Determine the [X, Y] coordinate at the center of the cell enclosing the given text.  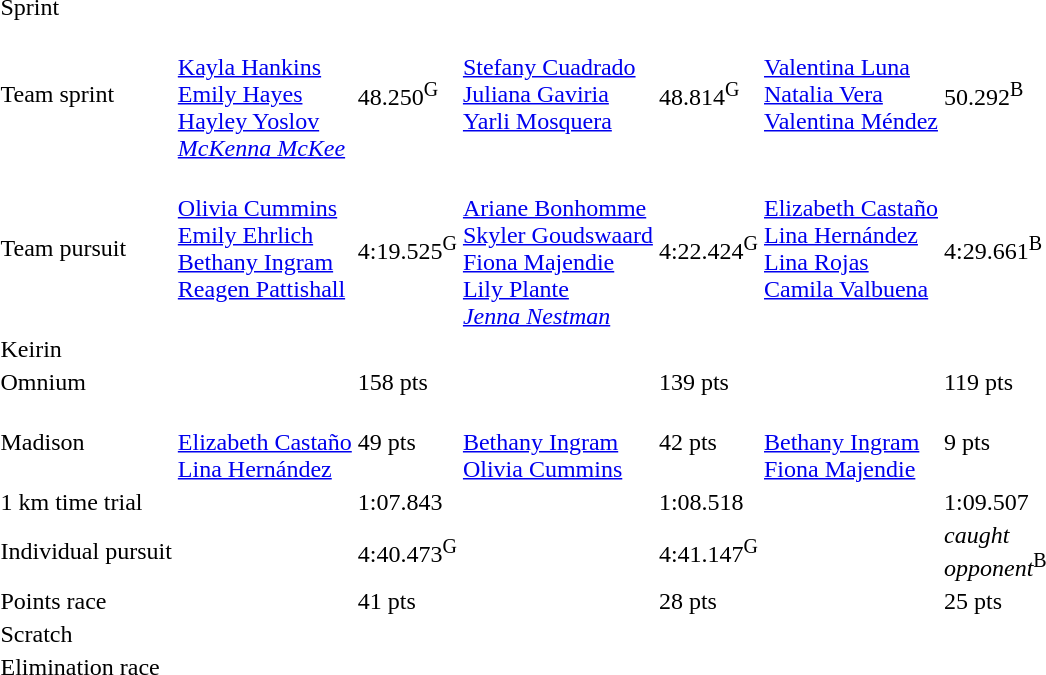
41 pts [407, 601]
4:19.525G [407, 248]
48.250G [407, 94]
Bethany IngramFiona Majendie [852, 442]
Kayla HankinsEmily HayesHayley YoslovMcKenna McKee [264, 94]
4:40.473G [407, 552]
Valentina LunaNatalia VeraValentina Méndez [852, 94]
48.814G [708, 94]
1:07.843 [407, 502]
139 pts [708, 382]
158 pts [407, 382]
Bethany IngramOlivia Cummins [558, 442]
42 pts [708, 442]
Elizabeth CastañoLina Hernández [264, 442]
Elizabeth CastañoLina HernándezLina RojasCamila Valbuena [852, 248]
Olivia CumminsEmily EhrlichBethany IngramReagen Pattishall [264, 248]
Ariane BonhommeSkyler GoudswaardFiona MajendieLily PlanteJenna Nestman [558, 248]
28 pts [708, 601]
4:22.424G [708, 248]
1:08.518 [708, 502]
49 pts [407, 442]
4:41.147G [708, 552]
Stefany CuadradoJuliana GaviriaYarli Mosquera [558, 94]
